Pinpoint the cell where the given text exists, returning its [x, y] midpoint coordinate. 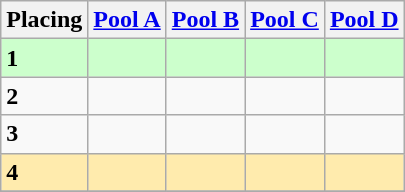
4 [44, 172]
Pool D [364, 20]
Placing [44, 20]
2 [44, 96]
1 [44, 58]
Pool C [285, 20]
3 [44, 134]
Pool A [127, 20]
Pool B [205, 20]
